Find where the given text appears and provide that cell's center as [x, y] coordinate. 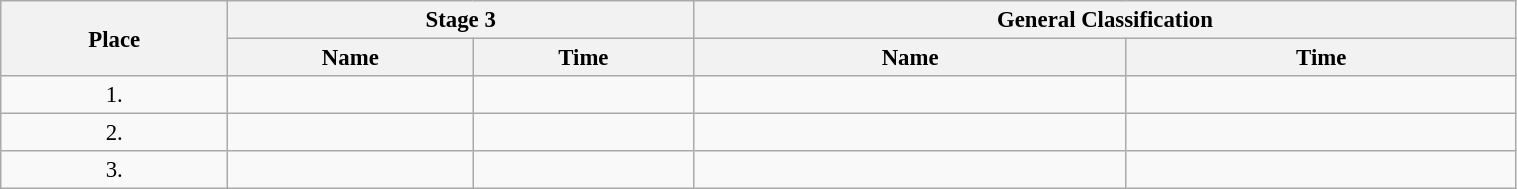
General Classification [1105, 20]
2. [114, 133]
Stage 3 [461, 20]
Place [114, 38]
3. [114, 170]
1. [114, 95]
